Extract the [x, y] coordinate from the center of the cell holding the provided text.  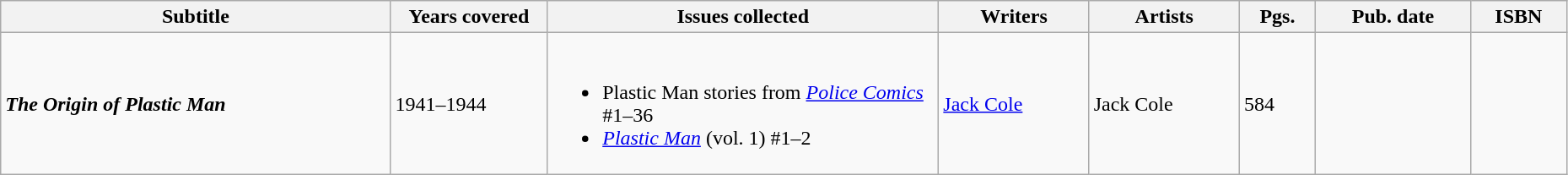
Pgs. [1277, 17]
Artists [1164, 17]
The Origin of Plastic Man [196, 103]
Writers [1014, 17]
Issues collected [743, 17]
Pub. date [1393, 17]
Plastic Man stories from Police Comics #1–36Plastic Man (vol. 1) #1–2 [743, 103]
584 [1277, 103]
ISBN [1518, 17]
1941–1944 [469, 103]
Subtitle [196, 17]
Years covered [469, 17]
